Return the (x, y) coordinate for the center point of the cell that contains the specified text.  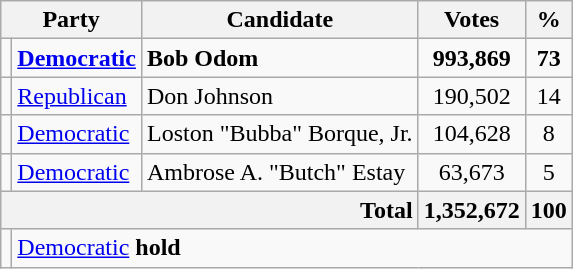
% (548, 20)
Candidate (280, 20)
1,352,672 (472, 210)
Ambrose A. "Butch" Estay (280, 172)
63,673 (472, 172)
8 (548, 134)
100 (548, 210)
73 (548, 58)
Loston "Bubba" Borque, Jr. (280, 134)
Bob Odom (280, 58)
Party (72, 20)
Republican (77, 96)
104,628 (472, 134)
14 (548, 96)
Total (210, 210)
993,869 (472, 58)
5 (548, 172)
Votes (472, 20)
Don Johnson (280, 96)
Democratic hold (292, 248)
190,502 (472, 96)
